Output the [X, Y] coordinate of the center of the cell containing the given text.  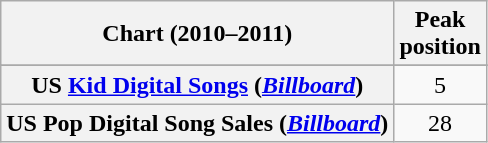
5 [440, 85]
Peakposition [440, 34]
Chart (2010–2011) [198, 34]
US Kid Digital Songs (Billboard) [198, 85]
28 [440, 123]
US Pop Digital Song Sales (Billboard) [198, 123]
